Capture the cell that displays the provided text and extract its (X, Y) central coordinate. 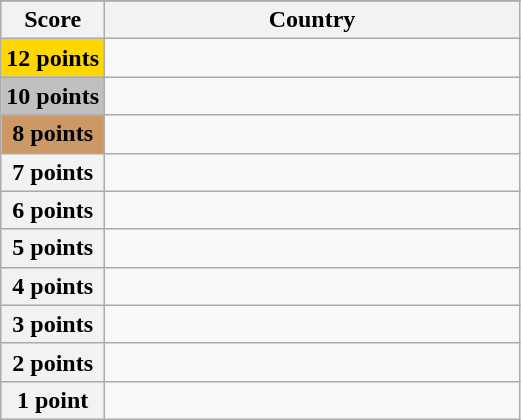
12 points (53, 58)
5 points (53, 248)
8 points (53, 134)
3 points (53, 324)
Country (312, 20)
2 points (53, 362)
1 point (53, 400)
6 points (53, 210)
10 points (53, 96)
4 points (53, 286)
Score (53, 20)
7 points (53, 172)
